Capture the cell that displays the provided text and extract its (x, y) central coordinate. 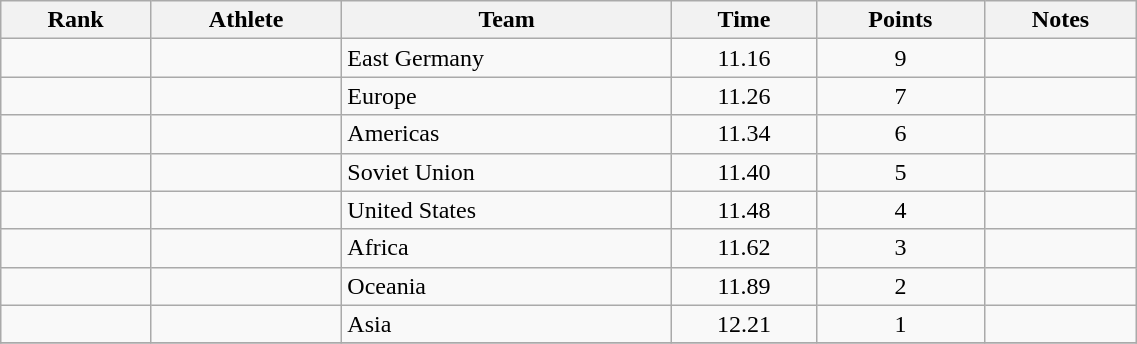
Europe (507, 96)
Points (901, 20)
9 (901, 58)
United States (507, 210)
Rank (76, 20)
1 (901, 324)
Asia (507, 324)
Team (507, 20)
11.34 (744, 134)
5 (901, 172)
11.40 (744, 172)
11.62 (744, 248)
4 (901, 210)
Americas (507, 134)
6 (901, 134)
Athlete (246, 20)
11.26 (744, 96)
3 (901, 248)
Notes (1060, 20)
East Germany (507, 58)
2 (901, 286)
11.89 (744, 286)
7 (901, 96)
Soviet Union (507, 172)
11.16 (744, 58)
Time (744, 20)
11.48 (744, 210)
Africa (507, 248)
12.21 (744, 324)
Oceania (507, 286)
